From the cell containing the given text, extract its center point as [X, Y] coordinate. 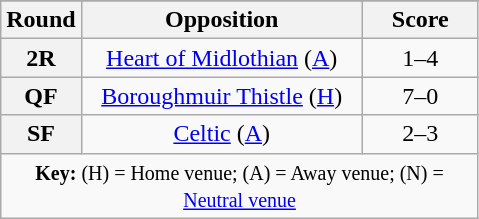
7–0 [420, 96]
2–3 [420, 134]
1–4 [420, 58]
Key: (H) = Home venue; (A) = Away venue; (N) = Neutral venue [240, 186]
Opposition [222, 20]
Celtic (A) [222, 134]
QF [41, 96]
Boroughmuir Thistle (H) [222, 96]
Heart of Midlothian (A) [222, 58]
Score [420, 20]
2R [41, 58]
SF [41, 134]
Round [41, 20]
